From the cell containing the given text, extract its center point as [x, y] coordinate. 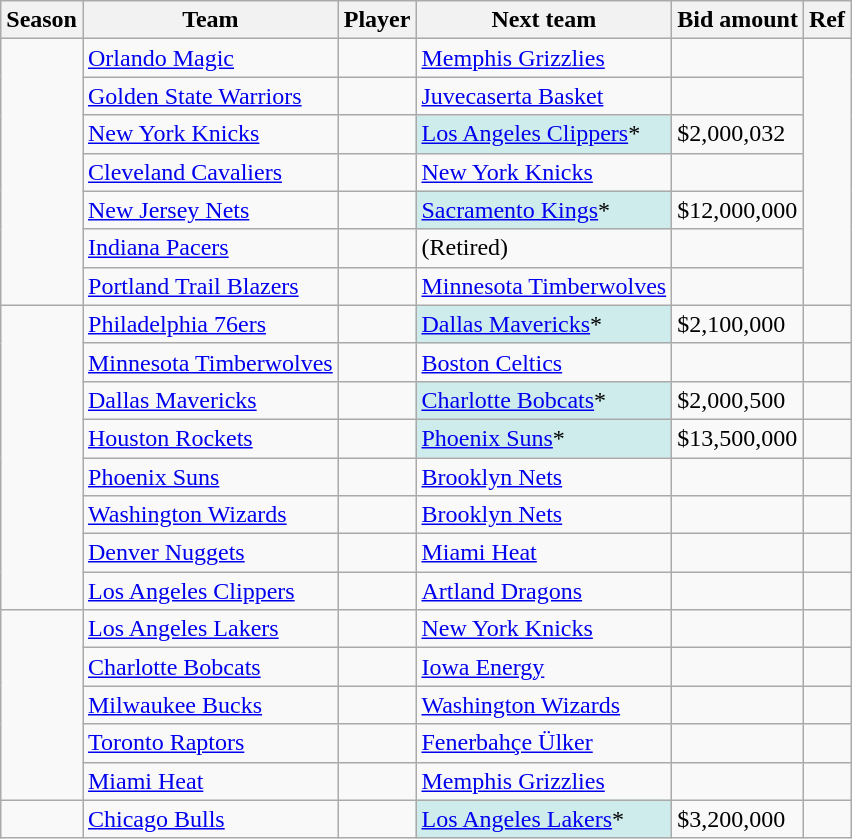
$12,000,000 [738, 210]
Sacramento Kings* [544, 210]
Artland Dragons [544, 591]
Boston Celtics [544, 362]
Player [377, 20]
Ref [826, 20]
New Jersey Nets [210, 210]
Milwaukee Bucks [210, 705]
Fenerbahçe Ülker [544, 743]
Dallas Mavericks [210, 400]
Phoenix Suns [210, 477]
Phoenix Suns* [544, 438]
$2,100,000 [738, 324]
Indiana Pacers [210, 248]
$2,000,500 [738, 400]
Cleveland Cavaliers [210, 172]
Houston Rockets [210, 438]
Golden State Warriors [210, 96]
Philadelphia 76ers [210, 324]
Bid amount [738, 20]
Portland Trail Blazers [210, 286]
Chicago Bulls [210, 819]
$2,000,032 [738, 134]
Orlando Magic [210, 58]
Juvecaserta Basket [544, 96]
Dallas Mavericks* [544, 324]
Next team [544, 20]
$3,200,000 [738, 819]
Iowa Energy [544, 667]
Los Angeles Clippers* [544, 134]
$13,500,000 [738, 438]
Los Angeles Clippers [210, 591]
Charlotte Bobcats [210, 667]
Los Angeles Lakers* [544, 819]
Denver Nuggets [210, 553]
Los Angeles Lakers [210, 629]
Toronto Raptors [210, 743]
Charlotte Bobcats* [544, 400]
(Retired) [544, 248]
Team [210, 20]
Season [42, 20]
